Return (x, y) of the center of cell containing provided text 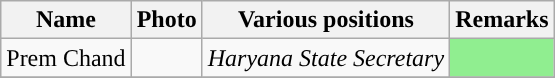
Remarks (502, 20)
Name (66, 20)
Photo (166, 20)
Prem Chand (66, 58)
Haryana State Secretary (326, 58)
Various positions (326, 20)
